Find where the given text appears and provide that cell's center as [X, Y] coordinate. 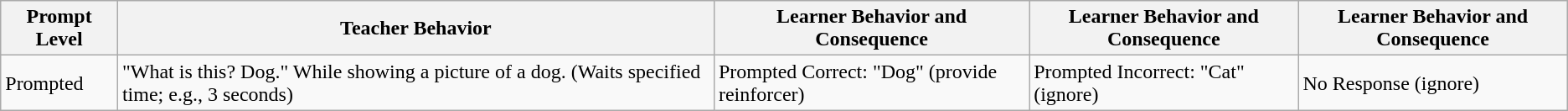
Prompted [59, 82]
Prompted Incorrect: "Cat" (ignore) [1164, 82]
"What is this? Dog." While showing a picture of a dog. (Waits specified time; e.g., 3 seconds) [415, 82]
Teacher Behavior [415, 29]
Prompt Level [59, 29]
Prompted Correct: "Dog" (provide reinforcer) [871, 82]
No Response (ignore) [1432, 82]
